Return the [x, y] coordinate for the center point of the cell that contains the specified text.  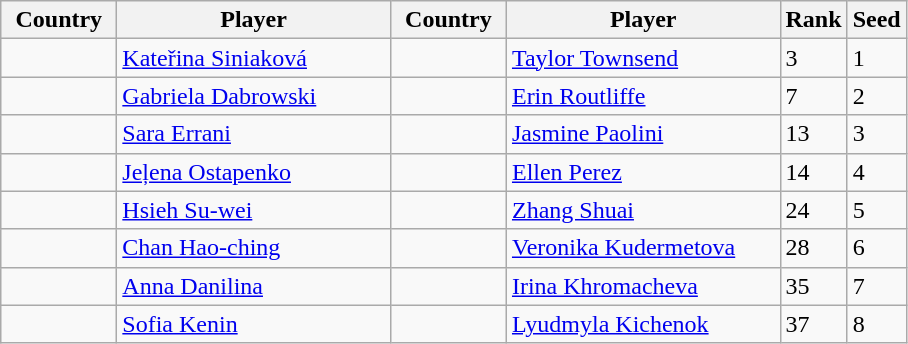
Erin Routliffe [643, 96]
Sofia Kenin [254, 324]
35 [814, 286]
14 [814, 172]
Seed [876, 20]
Ellen Perez [643, 172]
37 [814, 324]
Jasmine Paolini [643, 134]
Gabriela Dabrowski [254, 96]
Jeļena Ostapenko [254, 172]
4 [876, 172]
Taylor Townsend [643, 58]
1 [876, 58]
Hsieh Su-wei [254, 210]
2 [876, 96]
Kateřina Siniaková [254, 58]
Lyudmyla Kichenok [643, 324]
Chan Hao-ching [254, 248]
24 [814, 210]
13 [814, 134]
Veronika Kudermetova [643, 248]
Sara Errani [254, 134]
8 [876, 324]
28 [814, 248]
Rank [814, 20]
Irina Khromacheva [643, 286]
Zhang Shuai [643, 210]
5 [876, 210]
6 [876, 248]
Anna Danilina [254, 286]
